Output the (X, Y) coordinate of the center of the cell containing the given text.  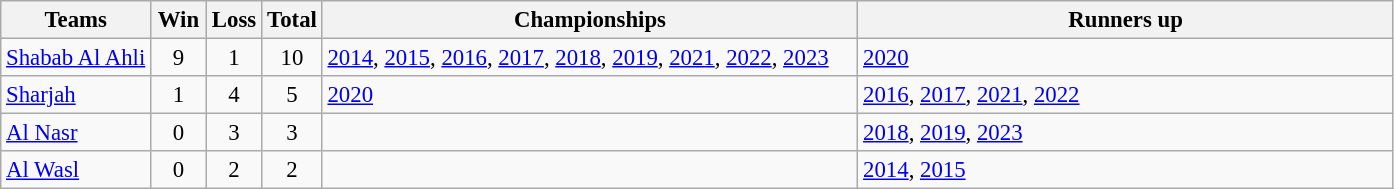
Sharjah (76, 95)
4 (234, 95)
Total (292, 20)
Loss (234, 20)
Al Wasl (76, 170)
9 (179, 58)
2014, 2015 (1126, 170)
2016, 2017, 2021, 2022 (1126, 95)
2018, 2019, 2023 (1126, 133)
2014, 2015, 2016, 2017, 2018, 2019, 2021, 2022, 2023 (590, 58)
5 (292, 95)
Championships (590, 20)
Teams (76, 20)
Shabab Al Ahli (76, 58)
10 (292, 58)
Win (179, 20)
Runners up (1126, 20)
Al Nasr (76, 133)
